Detect which cell encompasses the target text, then output its [x, y] center coordinate. 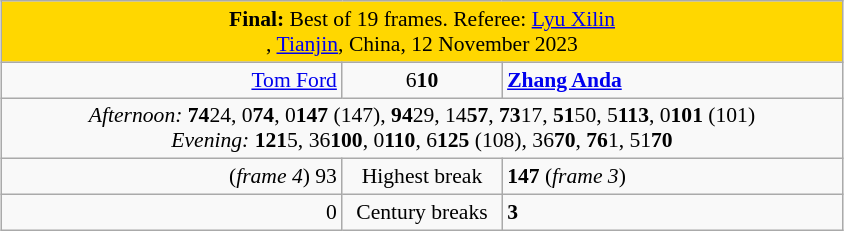
Highest break [422, 177]
Century breaks [422, 213]
0 [172, 213]
Zhang Anda [672, 80]
Tom Ford [172, 80]
(frame 4) 93 [172, 177]
Final: Best of 19 frames. Referee: Lyu Xilin, Tianjin, China, 12 November 2023 [422, 32]
Afternoon: 7424, 074, 0147 (147), 9429, 1457, 7317, 5150, 5113, 0101 (101)Evening: 1215, 36100, 0110, 6125 (108), 3670, 761, 5170 [422, 128]
3 [672, 213]
610 [422, 80]
147 (frame 3) [672, 177]
